Locate the cell with the specified text and output its (x, y) center coordinate. 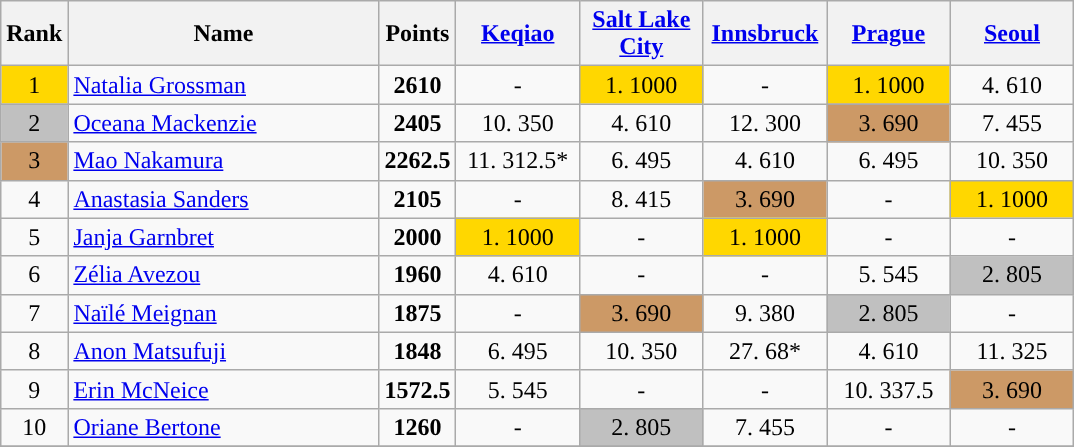
27. 68* (765, 351)
Rank (34, 34)
Salt Lake City (642, 34)
9 (34, 389)
Seoul (1012, 34)
Keqiao (518, 34)
Natalia Grossman (224, 85)
1260 (418, 427)
3 (34, 161)
1 (34, 85)
10 (34, 427)
Oceana Mackenzie (224, 123)
Mao Nakamura (224, 161)
1572.5 (418, 389)
Erin McNeice (224, 389)
2405 (418, 123)
1848 (418, 351)
Points (418, 34)
2262.5 (418, 161)
12. 300 (765, 123)
11. 312.5* (518, 161)
5 (34, 237)
8. 415 (642, 199)
Name (224, 34)
2105 (418, 199)
10. 337.5 (889, 389)
7 (34, 313)
9. 380 (765, 313)
Prague (889, 34)
Anastasia Sanders (224, 199)
1960 (418, 275)
Janja Garnbret (224, 237)
11. 325 (1012, 351)
Anon Matsufuji (224, 351)
8 (34, 351)
Zélia Avezou (224, 275)
4 (34, 199)
Oriane Bertone (224, 427)
1875 (418, 313)
6 (34, 275)
2000 (418, 237)
Naïlé Meignan (224, 313)
Innsbruck (765, 34)
2610 (418, 85)
2 (34, 123)
